Extract the (x, y) coordinate from the center of the cell holding the provided text.  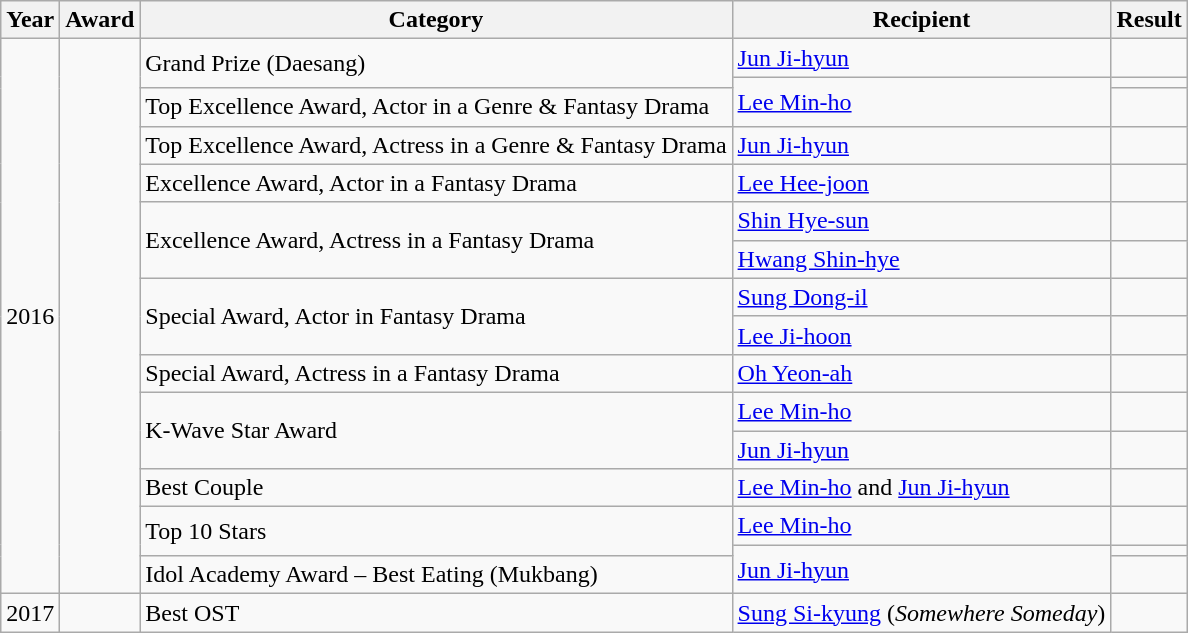
Excellence Award, Actress in a Fantasy Drama (436, 240)
Special Award, Actor in Fantasy Drama (436, 316)
Excellence Award, Actor in a Fantasy Drama (436, 183)
Sung Dong-il (922, 297)
Lee Ji-hoon (922, 335)
Lee Hee-joon (922, 183)
Special Award, Actress in a Fantasy Drama (436, 373)
Sung Si-kyung (Somewhere Someday) (922, 613)
Year (30, 20)
Top 10 Stars (436, 532)
Result (1149, 20)
Top Excellence Award, Actor in a Genre & Fantasy Drama (436, 107)
2016 (30, 316)
Recipient (922, 20)
Lee Min-ho and Jun Ji-hyun (922, 488)
Hwang Shin-hye (922, 259)
2017 (30, 613)
Idol Academy Award – Best Eating (Mukbang) (436, 575)
Grand Prize (Daesang) (436, 64)
K-Wave Star Award (436, 430)
Shin Hye-sun (922, 221)
Best OST (436, 613)
Award (100, 20)
Best Couple (436, 488)
Top Excellence Award, Actress in a Genre & Fantasy Drama (436, 145)
Category (436, 20)
Oh Yeon-ah (922, 373)
